Pinpoint the cell where the given text exists, returning its (x, y) midpoint coordinate. 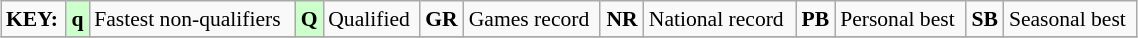
Seasonal best (1070, 19)
Personal best (900, 19)
Q (309, 19)
Qualified (371, 19)
KEY: (34, 19)
Games record (532, 19)
NR (622, 19)
q (78, 19)
National record (720, 19)
Fastest non-qualifiers (192, 19)
SB (985, 19)
GR (442, 19)
PB (816, 19)
